Output the [x, y] coordinate of the center of the cell containing the given text.  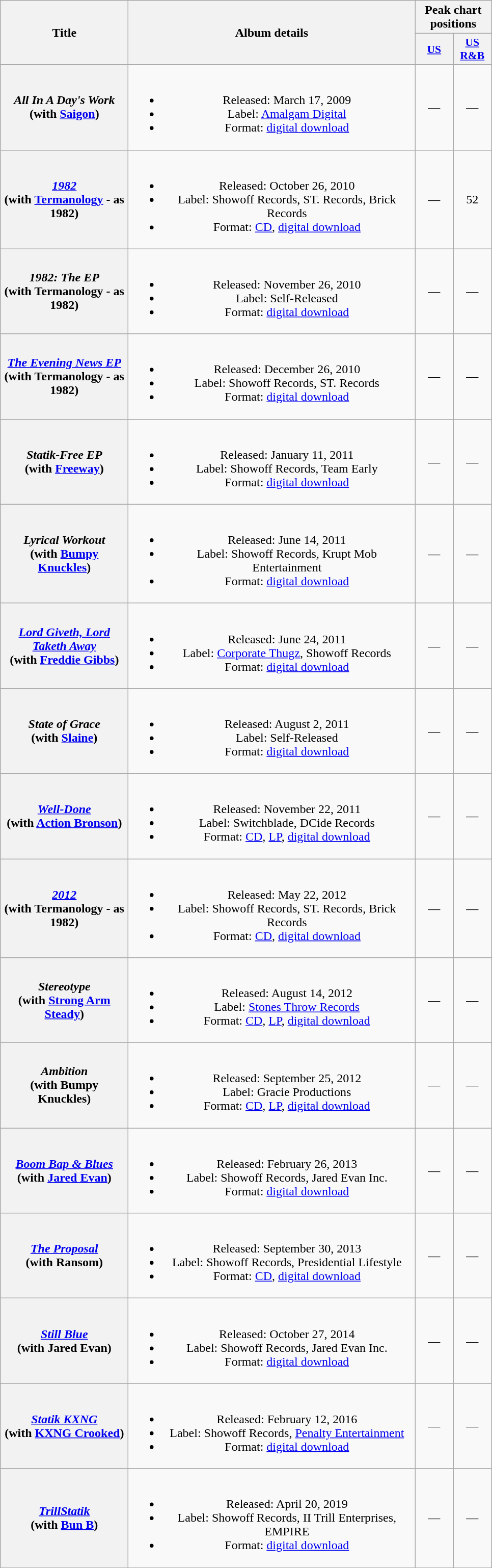
1982(with Termanology - as 1982) [64, 199]
Stereotype(with Strong Arm Steady) [64, 1000]
2012(with Termanology - as 1982) [64, 908]
Released: June 24, 2011Label: Corporate Thugz, Showoff RecordsFormat: digital download [272, 645]
Well-Done(with Action Bronson) [64, 816]
Statik-Free EP(with Freeway) [64, 462]
Released: September 30, 2013Label: Showoff Records, Presidential LifestyleFormat: CD, digital download [272, 1256]
USR&B [473, 49]
The Proposal(with Ransom) [64, 1256]
Ambition(with Bumpy Knuckles) [64, 1086]
Released: November 26, 2010Label: Self-ReleasedFormat: digital download [272, 292]
52 [473, 199]
TrillStatik(with Bun B) [64, 1518]
1982: The EP(with Termanology - as 1982) [64, 292]
Released: October 27, 2014Label: Showoff Records, Jared Evan Inc.Format: digital download [272, 1341]
Lord Giveth, Lord Taketh Away(with Freddie Gibbs) [64, 645]
The Evening News EP(with Termanology - as 1982) [64, 376]
Still Blue(with Jared Evan) [64, 1341]
Released: November 22, 2011Label: Switchblade, DCide RecordsFormat: CD, LP, digital download [272, 816]
Released: September 25, 2012Label: Gracie ProductionsFormat: CD, LP, digital download [272, 1086]
Album details [272, 33]
Released: February 12, 2016Label: Showoff Records, Penalty EntertainmentFormat: digital download [272, 1426]
Released: March 17, 2009Label: Amalgam DigitalFormat: digital download [272, 107]
Released: August 2, 2011Label: Self-ReleasedFormat: digital download [272, 731]
Released: August 14, 2012Label: Stones Throw RecordsFormat: CD, LP, digital download [272, 1000]
Lyrical Workout(with Bumpy Knuckles) [64, 554]
Boom Bap & Blues(with Jared Evan) [64, 1170]
US [434, 49]
State of Grace(with Slaine) [64, 731]
Title [64, 33]
Released: June 14, 2011Label: Showoff Records, Krupt Mob EntertainmentFormat: digital download [272, 554]
Released: October 26, 2010Label: Showoff Records, ST. Records, Brick RecordsFormat: CD, digital download [272, 199]
Released: January 11, 2011Label: Showoff Records, Team EarlyFormat: digital download [272, 462]
Peak chart positions [453, 17]
Released: December 26, 2010Label: Showoff Records, ST. RecordsFormat: digital download [272, 376]
Statik KXNG(with KXNG Crooked) [64, 1426]
Released: May 22, 2012Label: Showoff Records, ST. Records, Brick RecordsFormat: CD, digital download [272, 908]
Released: April 20, 2019Label: Showoff Records, II Trill Enterprises, EMPIREFormat: digital download [272, 1518]
Released: February 26, 2013Label: Showoff Records, Jared Evan Inc.Format: digital download [272, 1170]
All In A Day's Work(with Saigon) [64, 107]
